Determine the (X, Y) coordinate at the center of the cell enclosing the given text.  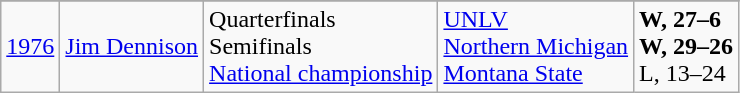
1976 (30, 47)
Jim Dennison (132, 47)
UNLVNorthern MichiganMontana State (536, 47)
W, 27–6W, 29–26L, 13–24 (686, 47)
QuarterfinalsSemifinalsNational championship (321, 47)
